Detect which cell encompasses the target text, then output its [x, y] center coordinate. 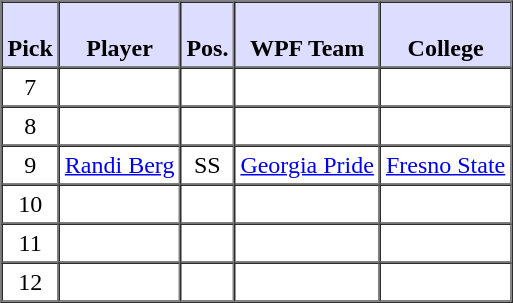
Player [120, 35]
College [446, 35]
8 [30, 126]
7 [30, 88]
SS [207, 166]
Pos. [207, 35]
Randi Berg [120, 166]
Georgia Pride [307, 166]
Pick [30, 35]
Fresno State [446, 166]
10 [30, 204]
9 [30, 166]
WPF Team [307, 35]
12 [30, 282]
11 [30, 244]
